Return [x, y] of the center of cell containing provided text 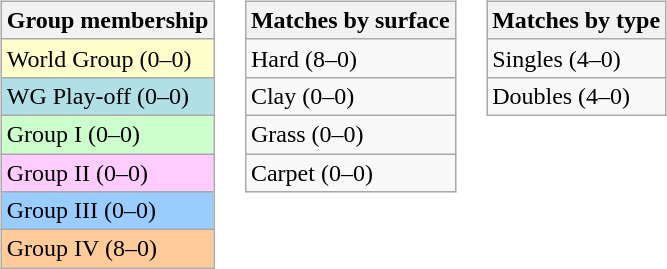
Matches by surface [350, 20]
World Group (0–0) [108, 58]
Group II (0–0) [108, 173]
WG Play-off (0–0) [108, 96]
Doubles (4–0) [576, 96]
Matches by type [576, 20]
Singles (4–0) [576, 58]
Carpet (0–0) [350, 173]
Group I (0–0) [108, 134]
Group membership [108, 20]
Hard (8–0) [350, 58]
Group IV (8–0) [108, 249]
Grass (0–0) [350, 134]
Clay (0–0) [350, 96]
Group III (0–0) [108, 211]
